Return the [x, y] coordinate for the center point of the cell that contains the specified text.  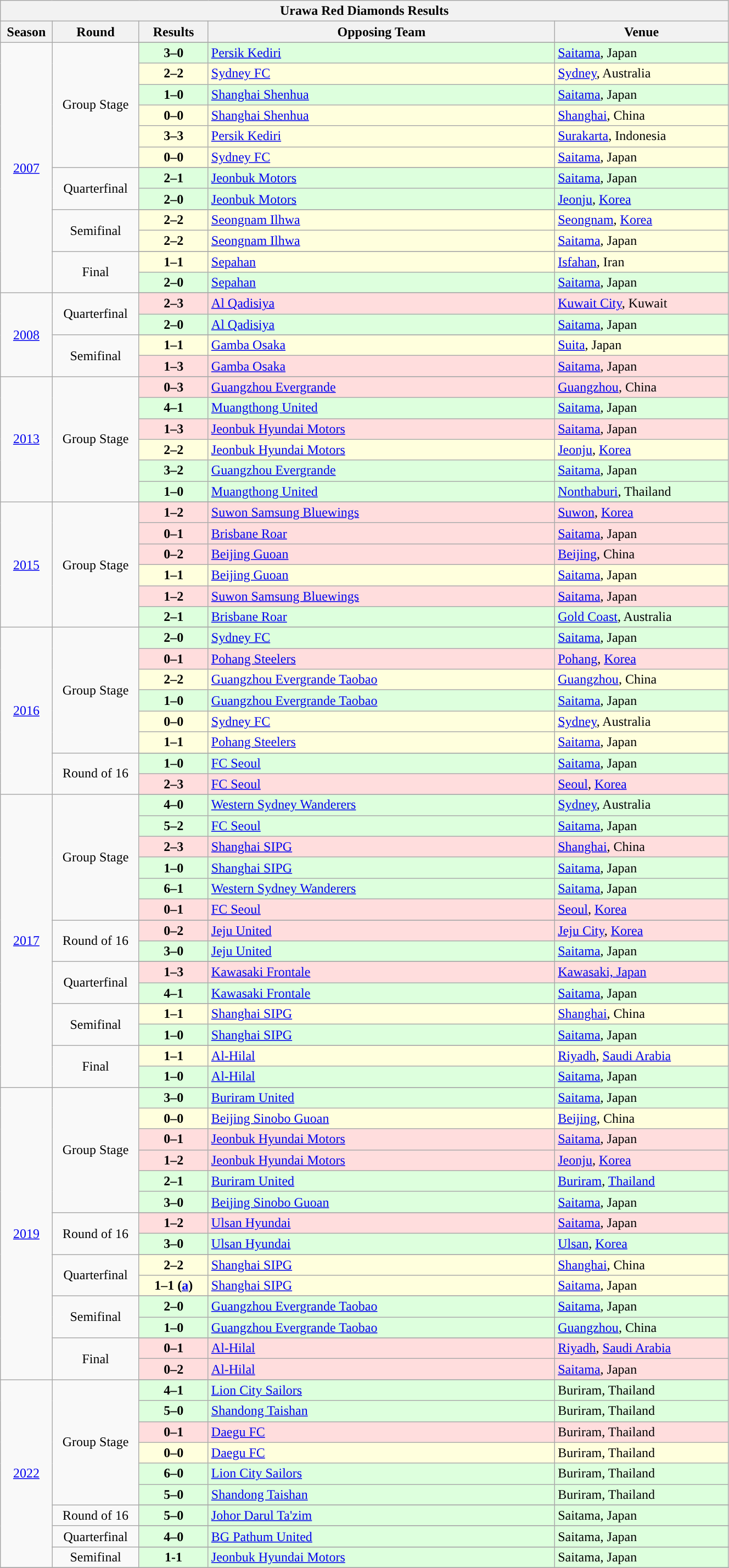
Gold Coast, Australia [642, 617]
3–2 [173, 471]
Pohang, Korea [642, 659]
1-1 [173, 1557]
Season [26, 32]
2013 [26, 439]
2008 [26, 335]
Kuwait City, Kuwait [642, 304]
2022 [26, 1474]
5–2 [173, 826]
6–0 [173, 1474]
Kawasaki, Japan [642, 972]
Results [173, 32]
BG Pathum United [381, 1536]
Ulsan, Korea [642, 1244]
Suita, Japan [642, 345]
1–1 (a) [173, 1286]
2007 [26, 168]
Jeju City, Korea [642, 931]
2017 [26, 941]
Venue [642, 32]
Opposing Team [381, 32]
2016 [26, 711]
2019 [26, 1233]
Urawa Red Diamonds Results [365, 11]
Round [96, 32]
0–3 [173, 387]
6–1 [173, 888]
Nonthaburi, Thailand [642, 491]
Johor Darul Ta'zim [381, 1515]
Seongnam, Korea [642, 220]
3–3 [173, 136]
Suwon, Korea [642, 512]
2015 [26, 564]
Isfahan, Iran [642, 262]
Surakarta, Indonesia [642, 136]
